Determine the (x, y) coordinate at the center of the cell enclosing the given text.  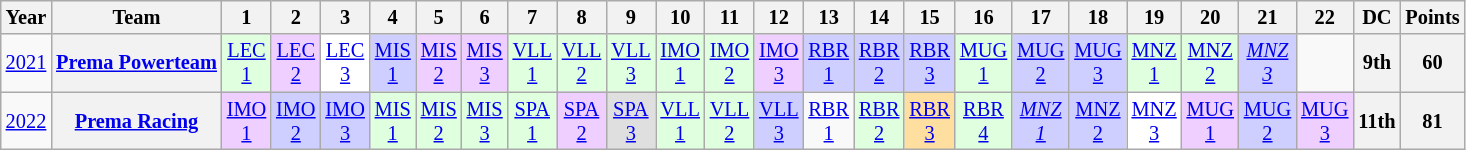
10 (680, 17)
Team (136, 17)
4 (393, 17)
Prema Racing (136, 121)
11th (1376, 121)
SPA3 (630, 121)
20 (1210, 17)
15 (929, 17)
6 (485, 17)
Year (26, 17)
19 (1154, 17)
2 (296, 17)
SPA2 (582, 121)
14 (879, 17)
12 (778, 17)
1 (246, 17)
3 (344, 17)
9 (630, 17)
SPA1 (532, 121)
Points (1432, 17)
9th (1376, 63)
2021 (26, 63)
8 (582, 17)
16 (984, 17)
17 (1040, 17)
RBR4 (984, 121)
13 (828, 17)
LEC2 (296, 63)
DC (1376, 17)
11 (730, 17)
81 (1432, 121)
LEC1 (246, 63)
7 (532, 17)
21 (1268, 17)
60 (1432, 63)
22 (1324, 17)
2022 (26, 121)
LEC3 (344, 63)
5 (439, 17)
Prema Powerteam (136, 63)
18 (1098, 17)
